Find where the given text appears and provide that cell's center as [x, y] coordinate. 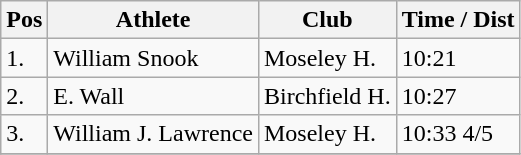
Birchfield H. [327, 96]
10:27 [458, 96]
E. Wall [154, 96]
Time / Dist [458, 20]
2. [24, 96]
Club [327, 20]
Athlete [154, 20]
1. [24, 58]
10:33 4/5 [458, 134]
3. [24, 134]
William J. Lawrence [154, 134]
10:21 [458, 58]
William Snook [154, 58]
Pos [24, 20]
